Determine the (X, Y) coordinate at the center of the cell enclosing the given text.  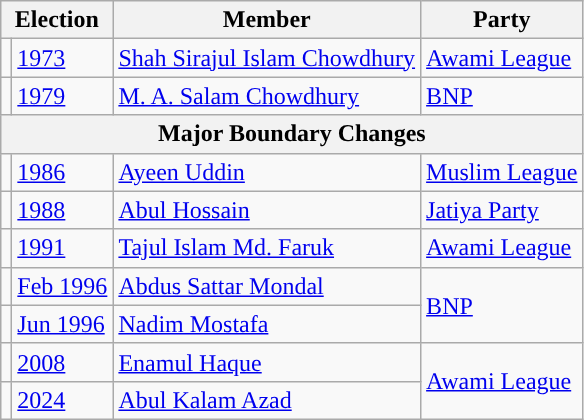
Ayeen Uddin (267, 172)
1973 (62, 58)
Tajul Islam Md. Faruk (267, 248)
Feb 1996 (62, 286)
Shah Sirajul Islam Chowdhury (267, 58)
Abul Hossain (267, 210)
Abul Kalam Azad (267, 400)
2008 (62, 362)
2024 (62, 400)
Member (267, 20)
Party (502, 20)
Jun 1996 (62, 324)
Abdus Sattar Mondal (267, 286)
1986 (62, 172)
1979 (62, 96)
Nadim Mostafa (267, 324)
Muslim League (502, 172)
Election (57, 20)
M. A. Salam Chowdhury (267, 96)
Major Boundary Changes (292, 134)
Jatiya Party (502, 210)
Enamul Haque (267, 362)
1988 (62, 210)
1991 (62, 248)
